Identify which cell holds the provided text, then report its (X, Y) central coordinate. 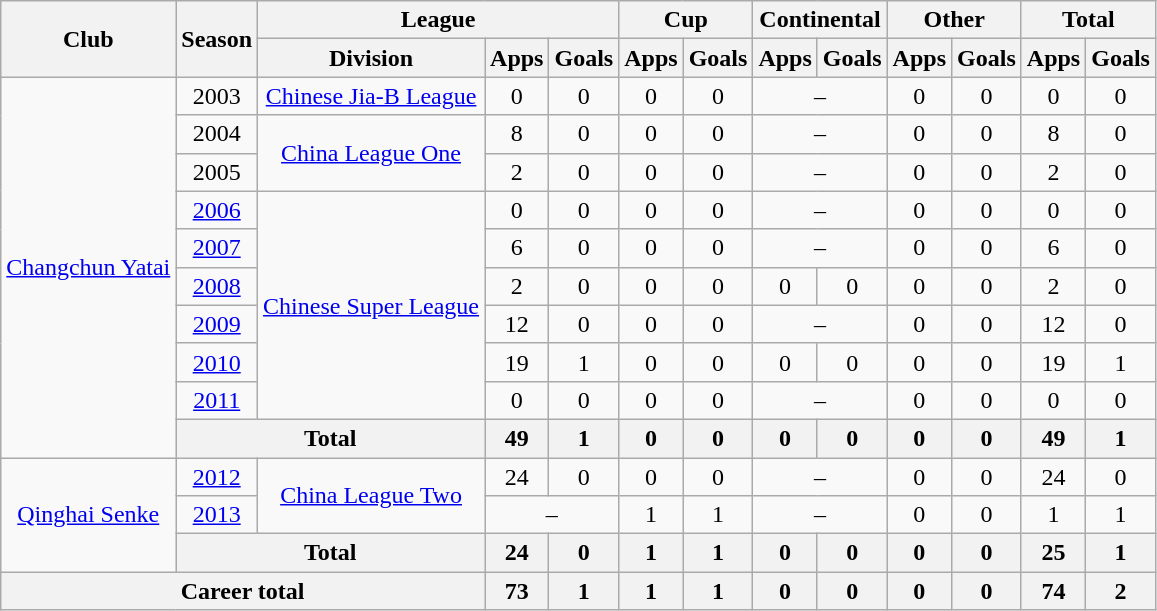
Qinghai Senke (88, 515)
74 (1053, 591)
Other (954, 20)
Continental (820, 20)
2012 (217, 477)
2010 (217, 362)
Cup (686, 20)
Chinese Super League (372, 305)
73 (517, 591)
2003 (217, 96)
2006 (217, 210)
2004 (217, 134)
Season (217, 39)
2008 (217, 286)
25 (1053, 553)
Chinese Jia-B League (372, 96)
China League Two (372, 496)
Club (88, 39)
Division (372, 58)
China League One (372, 153)
Changchun Yatai (88, 268)
2005 (217, 172)
2007 (217, 248)
League (438, 20)
2013 (217, 515)
2009 (217, 324)
Career total (243, 591)
2011 (217, 400)
